Extract the (x, y) coordinate from the center of the cell holding the provided text.  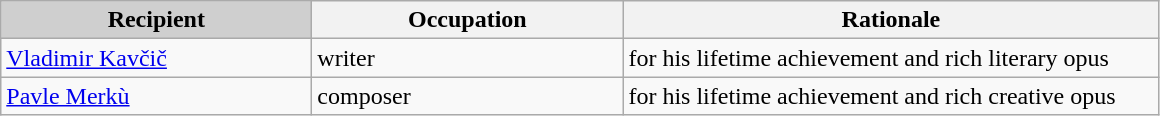
Pavle Merkù (156, 96)
Occupation (468, 20)
Vladimir Kavčič (156, 58)
for his lifetime achievement and rich creative opus (891, 96)
Rationale (891, 20)
composer (468, 96)
writer (468, 58)
for his lifetime achievement and rich literary opus (891, 58)
Recipient (156, 20)
